Determine the [x, y] coordinate at the center of the cell enclosing the given text.  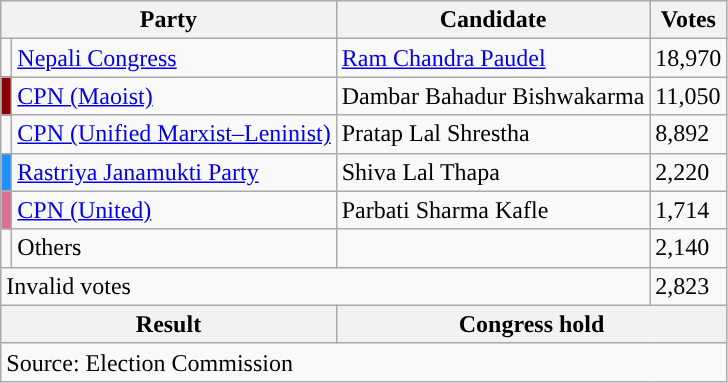
Nepali Congress [174, 58]
2,220 [688, 172]
8,892 [688, 134]
Pratap Lal Shrestha [493, 134]
CPN (Maoist) [174, 96]
Candidate [493, 20]
Ram Chandra Paudel [493, 58]
Invalid votes [326, 286]
2,140 [688, 248]
Result [168, 324]
Votes [688, 20]
Party [168, 20]
2,823 [688, 286]
CPN (United) [174, 210]
11,050 [688, 96]
1,714 [688, 210]
Source: Election Commission [364, 362]
Dambar Bahadur Bishwakarma [493, 96]
Rastriya Janamukti Party [174, 172]
Congress hold [532, 324]
Others [174, 248]
CPN (Unified Marxist–Leninist) [174, 134]
18,970 [688, 58]
Shiva Lal Thapa [493, 172]
Parbati Sharma Kafle [493, 210]
